For the text-containing cell, return its midpoint in (X, Y) coordinate format. 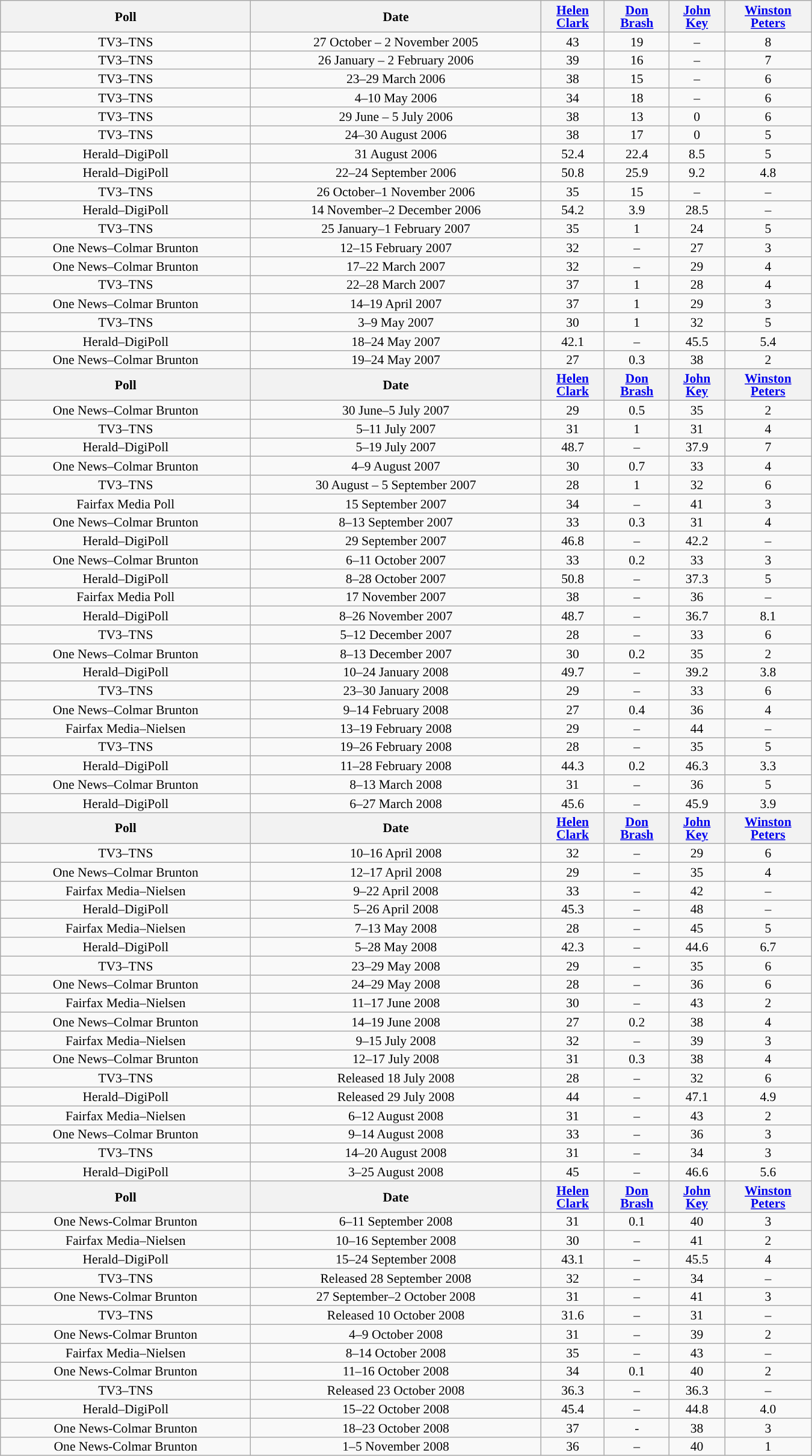
6–27 March 2008 (396, 803)
8–13 September 2007 (396, 522)
Released 28 September 2008 (396, 1278)
45.3 (573, 910)
43.1 (573, 1259)
29 June – 5 July 2006 (396, 117)
12–17 July 2008 (396, 1059)
14–19 June 2008 (396, 1022)
22–24 September 2006 (396, 172)
8.5 (697, 154)
24 (697, 229)
22–28 March 2007 (396, 285)
27 September–2 October 2008 (396, 1296)
6–11 October 2007 (396, 560)
17 November 2007 (396, 597)
9–22 April 2008 (396, 890)
26 October–1 November 2006 (396, 191)
23–30 January 2008 (396, 691)
44.6 (697, 947)
30 June–5 July 2007 (396, 410)
16 (637, 60)
44.3 (573, 765)
5–12 December 2007 (396, 634)
14–20 August 2008 (396, 1153)
30 August – 5 September 2007 (396, 485)
Released 18 July 2008 (396, 1078)
9–14 February 2008 (396, 710)
9–15 July 2008 (396, 1041)
46.8 (573, 541)
36.7 (697, 616)
5–11 July 2007 (396, 428)
45.9 (697, 803)
Released 10 October 2008 (396, 1315)
23–29 March 2006 (396, 79)
46.6 (697, 1172)
5–26 April 2008 (396, 910)
6.7 (769, 947)
14 November–2 December 2006 (396, 209)
15–22 October 2008 (396, 1409)
37.3 (697, 579)
8–14 October 2008 (396, 1353)
13 (637, 117)
8–13 March 2008 (396, 785)
19 (637, 41)
3.3 (769, 765)
47.1 (697, 1096)
22.4 (637, 154)
14–19 April 2007 (396, 303)
8.1 (769, 616)
4–9 August 2007 (396, 466)
13–19 February 2008 (396, 728)
54.2 (573, 209)
31 August 2006 (396, 154)
Released 23 October 2008 (396, 1390)
6–11 September 2008 (396, 1221)
23–29 May 2008 (396, 965)
10–16 September 2008 (396, 1241)
3–9 May 2007 (396, 322)
4–10 May 2006 (396, 97)
5–28 May 2008 (396, 947)
48 (697, 910)
18–23 October 2008 (396, 1427)
45.4 (573, 1409)
0.7 (637, 466)
- (637, 1427)
3–25 August 2008 (396, 1172)
5.6 (769, 1172)
6–12 August 2008 (396, 1115)
24–29 May 2008 (396, 984)
4.0 (769, 1409)
4.9 (769, 1096)
42.3 (573, 947)
25 January–1 February 2007 (396, 229)
19–24 May 2007 (396, 360)
27 October – 2 November 2005 (396, 41)
37.9 (697, 448)
8–13 December 2007 (396, 653)
1–5 November 2008 (396, 1446)
49.7 (573, 671)
4–9 October 2008 (396, 1334)
8–28 October 2007 (396, 579)
17 (637, 135)
42.1 (573, 341)
42.2 (697, 541)
18 (637, 97)
42 (697, 890)
39.2 (697, 671)
44.8 (697, 1409)
52.4 (573, 154)
7–13 May 2008 (396, 928)
12–17 April 2008 (396, 872)
29 September 2007 (396, 541)
46.3 (697, 765)
15 September 2007 (396, 503)
12–15 February 2007 (396, 248)
8 (769, 41)
4.8 (769, 172)
10–16 April 2008 (396, 853)
25.9 (637, 172)
5.4 (769, 341)
11–28 February 2008 (396, 765)
10–24 January 2008 (396, 671)
0.4 (637, 710)
18–24 May 2007 (396, 341)
11–17 June 2008 (396, 1004)
9–14 August 2008 (396, 1134)
26 January – 2 February 2006 (396, 60)
0.5 (637, 410)
15–24 September 2008 (396, 1259)
31.6 (573, 1315)
Released 29 July 2008 (396, 1096)
3.8 (769, 671)
17–22 March 2007 (396, 266)
9.2 (697, 172)
5–19 July 2007 (396, 448)
45.6 (573, 803)
19–26 February 2008 (396, 747)
11–16 October 2008 (396, 1372)
8–26 November 2007 (396, 616)
28.5 (697, 209)
24–30 August 2006 (396, 135)
